Locate the cell with the specified text and output its (X, Y) center coordinate. 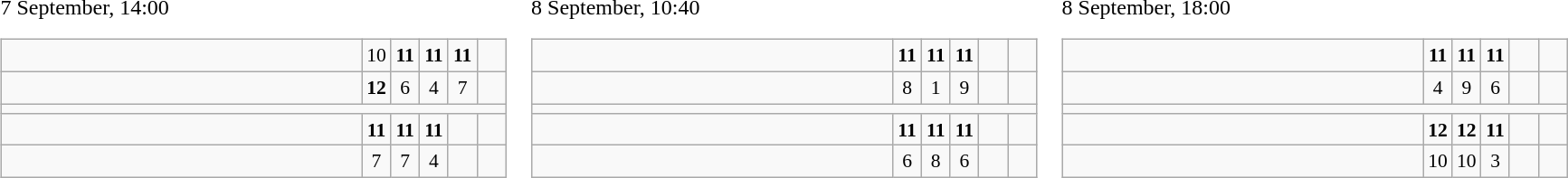
1 (936, 88)
3 (1496, 162)
